Detect which cell encompasses the target text, then output its [X, Y] center coordinate. 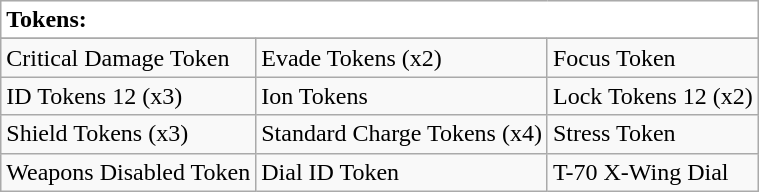
T-70 X-Wing Dial [652, 172]
Dial ID Token [402, 172]
Standard Charge Tokens (x4) [402, 134]
Critical Damage Token [128, 58]
Evade Tokens (x2) [402, 58]
ID Tokens 12 (x3) [128, 96]
Weapons Disabled Token [128, 172]
Stress Token [652, 134]
Shield Tokens (x3) [128, 134]
Ion Tokens [402, 96]
Focus Token [652, 58]
Tokens: [380, 20]
Lock Tokens 12 (x2) [652, 96]
